Provide the [x, y] coordinate of the cell's center where the given text is located.  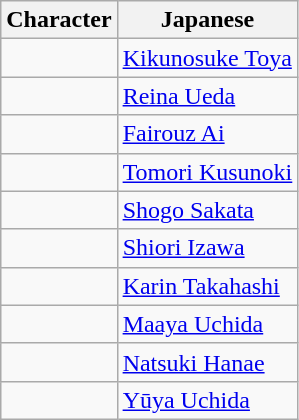
Shogo Sakata [208, 210]
Karin Takahashi [208, 286]
Character [59, 20]
Yūya Uchida [208, 400]
Tomori Kusunoki [208, 172]
Natsuki Hanae [208, 362]
Fairouz Ai [208, 134]
Maaya Uchida [208, 324]
Shiori Izawa [208, 248]
Kikunosuke Toya [208, 58]
Japanese [208, 20]
Reina Ueda [208, 96]
